For the text-containing cell, return its midpoint in [X, Y] coordinate format. 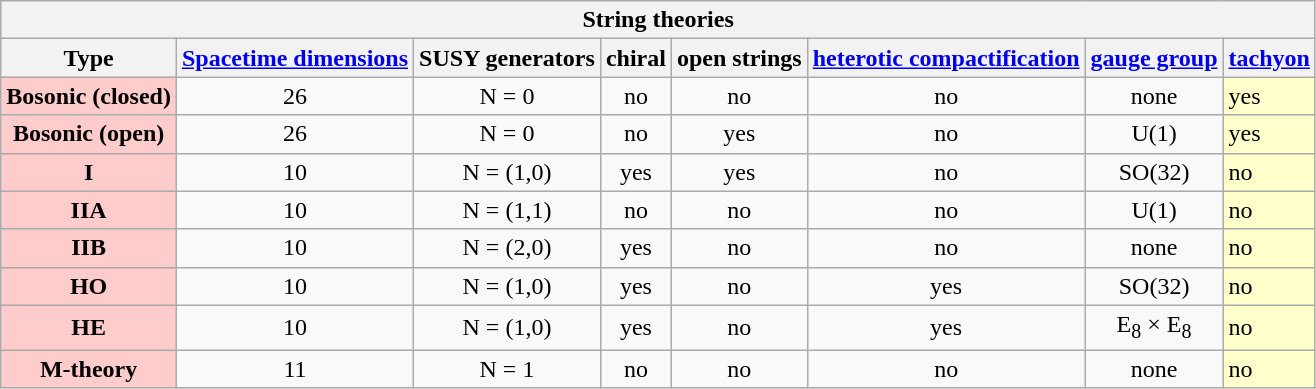
String theories [658, 20]
N = (1,1) [508, 210]
IIB [89, 248]
E8 × E8 [1154, 327]
Bosonic (open) [89, 134]
HO [89, 286]
I [89, 172]
SUSY generators [508, 58]
Bosonic (closed) [89, 96]
IIA [89, 210]
open strings [739, 58]
HE [89, 327]
heterotic compactification [946, 58]
Type [89, 58]
chiral [636, 58]
N = 1 [508, 369]
11 [294, 369]
gauge group [1154, 58]
Spacetime dimensions [294, 58]
N = (2,0) [508, 248]
M-theory [89, 369]
tachyon [1269, 58]
